From the cell containing the given text, extract its center point as [X, Y] coordinate. 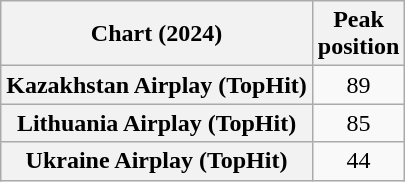
Peakposition [358, 34]
Kazakhstan Airplay (TopHit) [157, 85]
44 [358, 161]
89 [358, 85]
Lithuania Airplay (TopHit) [157, 123]
Ukraine Airplay (TopHit) [157, 161]
Chart (2024) [157, 34]
85 [358, 123]
